Determine the (X, Y) coordinate at the center of the cell enclosing the given text.  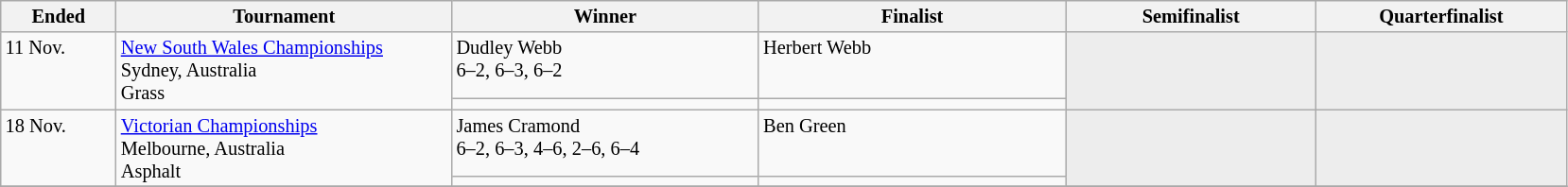
Finalist (912, 16)
Semifinalist (1192, 16)
James Cramond6–2, 6–3, 4–6, 2–6, 6–4 (605, 143)
18 Nov. (59, 148)
Ended (59, 16)
Herbert Webb (912, 65)
Ben Green (912, 143)
Tournament (284, 16)
Winner (605, 16)
11 Nov. (59, 71)
Dudley Webb6–2, 6–3, 6–2 (605, 65)
Victorian Championships Melbourne, AustraliaAsphalt (284, 148)
Quarterfinalist (1441, 16)
New South Wales ChampionshipsSydney, AustraliaGrass (284, 71)
